Output the (X, Y) coordinate of the center of the cell containing the given text.  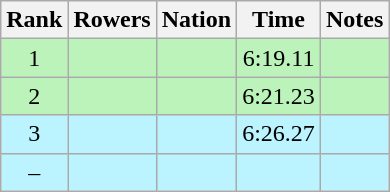
Nation (196, 20)
Rank (34, 20)
– (34, 172)
3 (34, 134)
Rowers (112, 20)
Notes (354, 20)
2 (34, 96)
6:21.23 (279, 96)
6:26.27 (279, 134)
Time (279, 20)
1 (34, 58)
6:19.11 (279, 58)
